Return (X, Y) of the center of cell containing provided text 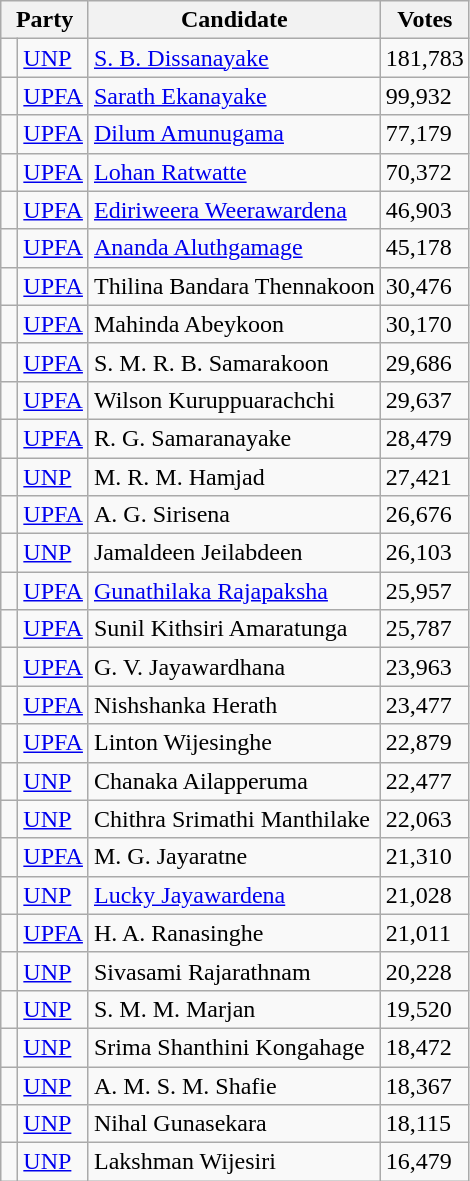
21,028 (424, 895)
S. M. M. Marjan (234, 1009)
R. G. Samaranayake (234, 438)
Sivasami Rajarathnam (234, 971)
Linton Wijesinghe (234, 743)
19,520 (424, 1009)
18,472 (424, 1047)
99,932 (424, 96)
A. M. S. M. Shafie (234, 1085)
M. G. Jayaratne (234, 857)
21,310 (424, 857)
70,372 (424, 172)
18,115 (424, 1124)
Gunathilaka Rajapaksha (234, 591)
45,178 (424, 248)
Chanaka Ailapperuma (234, 781)
77,179 (424, 134)
G. V. Jayawardhana (234, 667)
Lakshman Wijesiri (234, 1162)
A. G. Sirisena (234, 515)
M. R. M. Hamjad (234, 477)
Party (45, 20)
Nishshanka Herath (234, 705)
26,103 (424, 553)
S. M. R. B. Samarakoon (234, 362)
H. A. Ranasinghe (234, 933)
23,477 (424, 705)
Ananda Aluthgamage (234, 248)
29,637 (424, 400)
Mahinda Abeykoon (234, 324)
Chithra Srimathi Manthilake (234, 819)
21,011 (424, 933)
S. B. Dissanayake (234, 58)
Votes (424, 20)
Jamaldeen Jeilabdeen (234, 553)
16,479 (424, 1162)
46,903 (424, 210)
Candidate (234, 20)
Sarath Ekanayake (234, 96)
Sunil Kithsiri Amaratunga (234, 629)
25,957 (424, 591)
26,676 (424, 515)
27,421 (424, 477)
181,783 (424, 58)
30,476 (424, 286)
22,477 (424, 781)
Ediriweera Weerawardena (234, 210)
Thilina Bandara Thennakoon (234, 286)
23,963 (424, 667)
28,479 (424, 438)
Wilson Kuruppuarachchi (234, 400)
20,228 (424, 971)
Nihal Gunasekara (234, 1124)
Lucky Jayawardena (234, 895)
22,063 (424, 819)
29,686 (424, 362)
Dilum Amunugama (234, 134)
Lohan Ratwatte (234, 172)
18,367 (424, 1085)
25,787 (424, 629)
22,879 (424, 743)
Srima Shanthini Kongahage (234, 1047)
30,170 (424, 324)
